Extract the (X, Y) coordinate from the center of the cell holding the provided text.  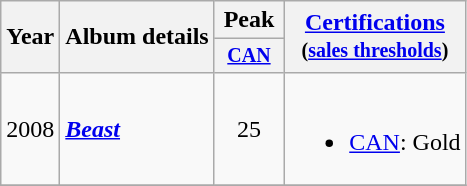
2008 (30, 128)
CAN: Gold (375, 128)
Peak (248, 20)
Certifications(sales thresholds) (375, 37)
Beast (137, 128)
Album details (137, 37)
25 (248, 128)
CAN (248, 56)
Year (30, 37)
